Output the [x, y] coordinate of the center of the cell containing the given text.  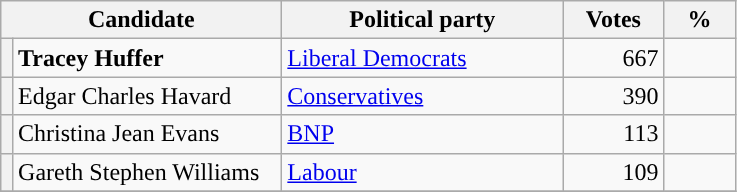
Tracey Huffer [148, 58]
Votes [614, 20]
Candidate [142, 20]
667 [614, 58]
% [700, 20]
Labour [422, 172]
Gareth Stephen Williams [148, 172]
Liberal Democrats [422, 58]
Political party [422, 20]
109 [614, 172]
BNP [422, 134]
Christina Jean Evans [148, 134]
390 [614, 96]
Edgar Charles Havard [148, 96]
113 [614, 134]
Conservatives [422, 96]
